Determine the [X, Y] coordinate at the center of the cell enclosing the given text.  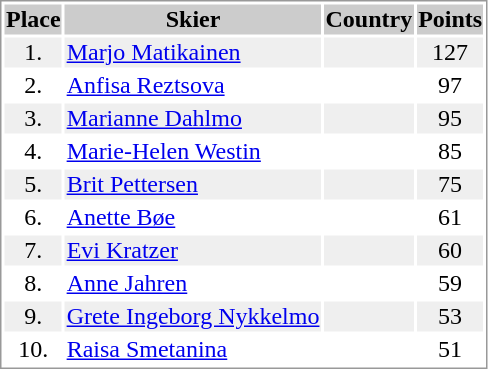
1. [33, 53]
Marjo Matikainen [193, 53]
Skier [193, 19]
Country [369, 19]
Brit Pettersen [193, 185]
51 [450, 349]
Grete Ingeborg Nykkelmo [193, 317]
8. [33, 283]
Anette Bøe [193, 217]
127 [450, 53]
85 [450, 151]
59 [450, 283]
Raisa Smetanina [193, 349]
10. [33, 349]
Marianne Dahlmo [193, 119]
61 [450, 217]
53 [450, 317]
95 [450, 119]
6. [33, 217]
Marie-Helen Westin [193, 151]
Anne Jahren [193, 283]
Points [450, 19]
7. [33, 251]
Anfisa Reztsova [193, 85]
4. [33, 151]
5. [33, 185]
75 [450, 185]
97 [450, 85]
9. [33, 317]
2. [33, 85]
Place [33, 19]
60 [450, 251]
Evi Kratzer [193, 251]
3. [33, 119]
